Pinpoint the cell where the given text exists, returning its [X, Y] midpoint coordinate. 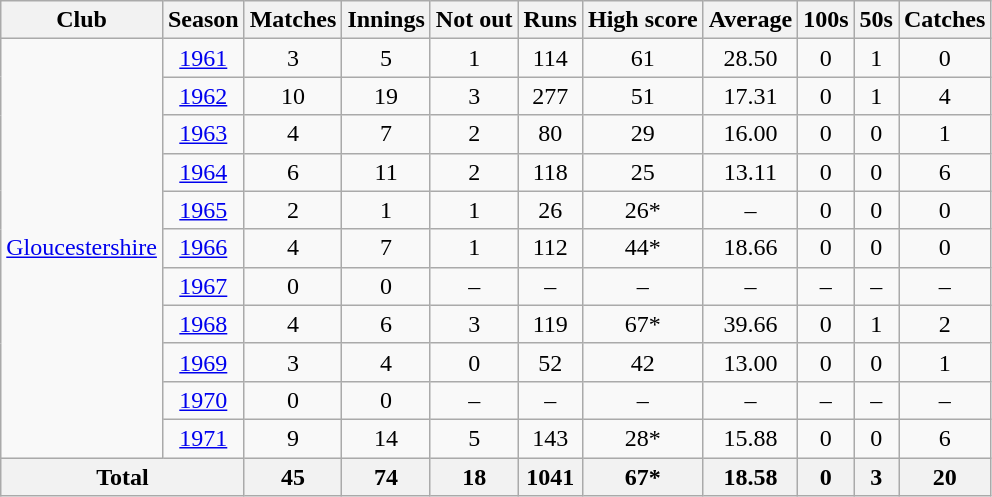
1965 [203, 210]
11 [386, 172]
18 [474, 477]
1971 [203, 438]
45 [293, 477]
51 [642, 96]
Innings [386, 20]
14 [386, 438]
114 [550, 58]
1970 [203, 400]
100s [826, 20]
Runs [550, 20]
28.50 [750, 58]
9 [293, 438]
High score [642, 20]
Average [750, 20]
Catches [944, 20]
74 [386, 477]
1962 [203, 96]
20 [944, 477]
Season [203, 20]
26* [642, 210]
10 [293, 96]
1041 [550, 477]
1964 [203, 172]
15.88 [750, 438]
Total [122, 477]
1966 [203, 248]
80 [550, 134]
19 [386, 96]
119 [550, 324]
Club [82, 20]
1968 [203, 324]
26 [550, 210]
18.66 [750, 248]
1963 [203, 134]
118 [550, 172]
29 [642, 134]
39.66 [750, 324]
Not out [474, 20]
28* [642, 438]
25 [642, 172]
13.11 [750, 172]
44* [642, 248]
50s [876, 20]
16.00 [750, 134]
Matches [293, 20]
13.00 [750, 362]
1967 [203, 286]
143 [550, 438]
277 [550, 96]
17.31 [750, 96]
42 [642, 362]
1961 [203, 58]
Gloucestershire [82, 248]
112 [550, 248]
52 [550, 362]
18.58 [750, 477]
1969 [203, 362]
61 [642, 58]
